Find where the given text appears and provide that cell's center as (x, y) coordinate. 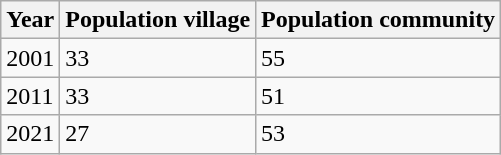
53 (378, 134)
Population community (378, 20)
2001 (30, 58)
27 (158, 134)
Population village (158, 20)
55 (378, 58)
51 (378, 96)
2021 (30, 134)
Year (30, 20)
2011 (30, 96)
